For the text-containing cell, return its midpoint in [x, y] coordinate format. 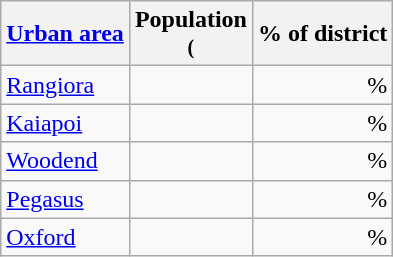
% of district [322, 34]
Kaiapoi [66, 123]
Population( [190, 34]
Rangiora [66, 85]
Oxford [66, 237]
Woodend [66, 161]
Urban area [66, 34]
Pegasus [66, 199]
